Capture the cell that displays the provided text and extract its (x, y) central coordinate. 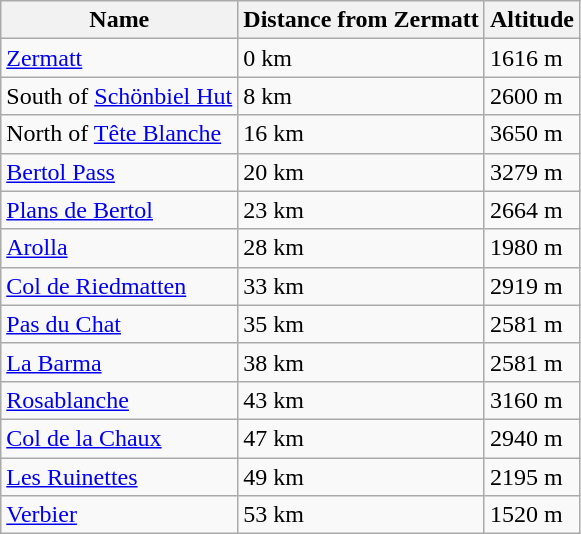
Rosablanche (120, 400)
3160 m (532, 400)
3279 m (532, 172)
16 km (362, 134)
Distance from Zermatt (362, 20)
North of Tête Blanche (120, 134)
Arolla (120, 248)
Verbier (120, 515)
49 km (362, 477)
Pas du Chat (120, 324)
Altitude (532, 20)
43 km (362, 400)
23 km (362, 210)
Col de Riedmatten (120, 286)
Plans de Bertol (120, 210)
47 km (362, 438)
0 km (362, 58)
33 km (362, 286)
Name (120, 20)
2195 m (532, 477)
38 km (362, 362)
2664 m (532, 210)
20 km (362, 172)
Zermatt (120, 58)
La Barma (120, 362)
1520 m (532, 515)
Les Ruinettes (120, 477)
8 km (362, 96)
Col de la Chaux (120, 438)
3650 m (532, 134)
2919 m (532, 286)
28 km (362, 248)
1980 m (532, 248)
1616 m (532, 58)
South of Schönbiel Hut (120, 96)
2940 m (532, 438)
53 km (362, 515)
35 km (362, 324)
2600 m (532, 96)
Bertol Pass (120, 172)
